Return the [X, Y] coordinate for the center point of the cell that contains the specified text.  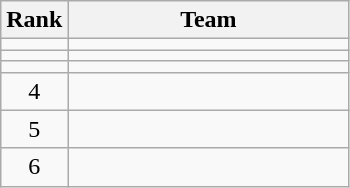
6 [34, 167]
4 [34, 91]
Rank [34, 20]
5 [34, 129]
Team [208, 20]
